From the cell containing the given text, extract its center point as [x, y] coordinate. 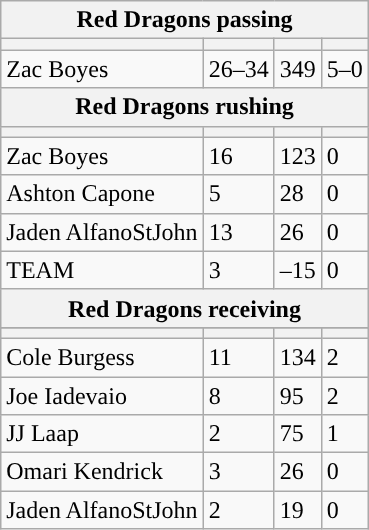
JJ Laap [102, 434]
TEAM [102, 270]
5–0 [344, 69]
16 [238, 156]
Red Dragons passing [185, 20]
Joe Iadevaio [102, 395]
Red Dragons rushing [185, 107]
19 [298, 510]
134 [298, 357]
75 [298, 434]
Ashton Capone [102, 194]
13 [238, 232]
349 [298, 69]
11 [238, 357]
Red Dragons receiving [185, 308]
8 [238, 395]
28 [298, 194]
26–34 [238, 69]
Cole Burgess [102, 357]
95 [298, 395]
–15 [298, 270]
1 [344, 434]
123 [298, 156]
Omari Kendrick [102, 472]
5 [238, 194]
